Return (X, Y) of the center of cell containing provided text 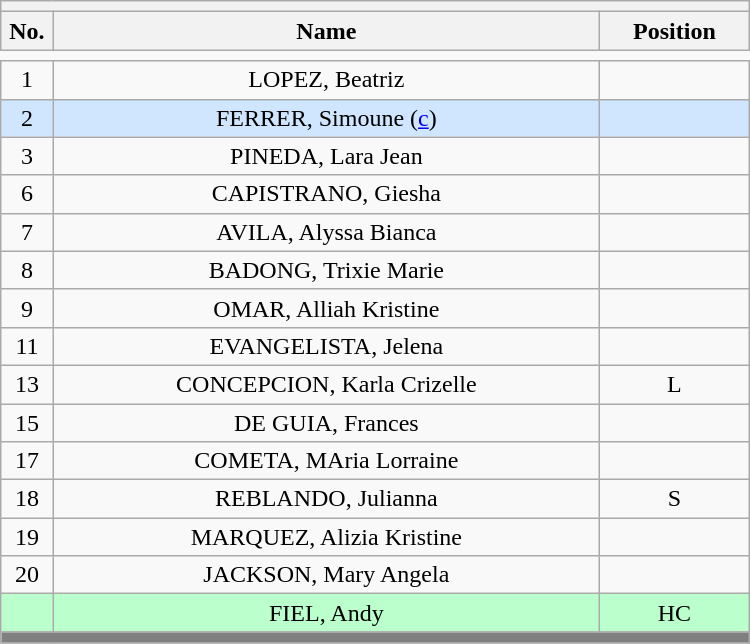
JACKSON, Mary Angela (326, 575)
9 (27, 308)
3 (27, 156)
No. (27, 31)
OMAR, Alliah Kristine (326, 308)
EVANGELISTA, Jelena (326, 346)
MARQUEZ, Alizia Kristine (326, 537)
CAPISTRANO, Giesha (326, 194)
8 (27, 270)
2 (27, 118)
BADONG, Trixie Marie (326, 270)
19 (27, 537)
11 (27, 346)
REBLANDO, Julianna (326, 499)
COMETA, MAria Lorraine (326, 461)
DE GUIA, Frances (326, 423)
HC (675, 613)
6 (27, 194)
13 (27, 384)
1 (27, 80)
FERRER, Simoune (c) (326, 118)
18 (27, 499)
L (675, 384)
Position (675, 31)
Name (326, 31)
CONCEPCION, Karla Crizelle (326, 384)
20 (27, 575)
15 (27, 423)
LOPEZ, Beatriz (326, 80)
PINEDA, Lara Jean (326, 156)
7 (27, 232)
S (675, 499)
FIEL, Andy (326, 613)
AVILA, Alyssa Bianca (326, 232)
17 (27, 461)
